Determine the (x, y) coordinate at the center of the cell enclosing the given text.  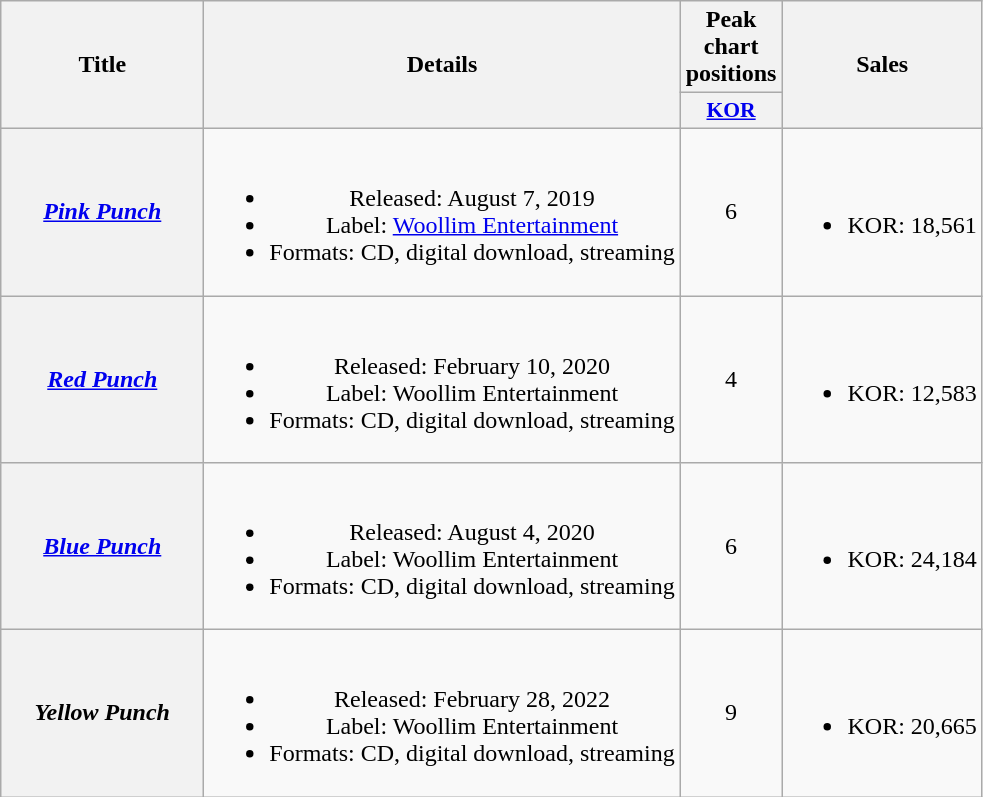
Released: August 4, 2020Label: Woollim EntertainmentFormats: CD, digital download, streaming (442, 546)
KOR: 20,665 (882, 714)
Blue Punch (102, 546)
4 (731, 380)
Released: February 28, 2022Label: Woollim EntertainmentFormats: CD, digital download, streaming (442, 714)
KOR: 18,561 (882, 212)
Peak chart positions (731, 47)
Sales (882, 65)
Title (102, 65)
KOR: 12,583 (882, 380)
Red Punch (102, 380)
KOR (731, 111)
9 (731, 714)
Details (442, 65)
KOR: 24,184 (882, 546)
Pink Punch (102, 212)
Released: February 10, 2020Label: Woollim EntertainmentFormats: CD, digital download, streaming (442, 380)
Released: August 7, 2019Label: Woollim EntertainmentFormats: CD, digital download, streaming (442, 212)
Yellow Punch (102, 714)
